Identify which cell holds the provided text, then report its [X, Y] central coordinate. 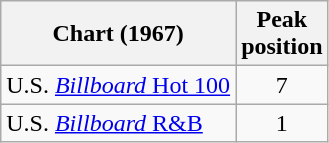
7 [282, 85]
Peakposition [282, 34]
1 [282, 123]
Chart (1967) [118, 34]
U.S. Billboard R&B [118, 123]
U.S. Billboard Hot 100 [118, 85]
